Detect which cell encompasses the target text, then output its (x, y) center coordinate. 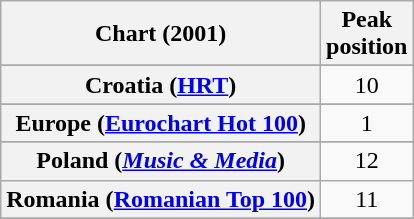
12 (367, 161)
Poland (Music & Media) (161, 161)
Europe (Eurochart Hot 100) (161, 123)
Romania (Romanian Top 100) (161, 199)
Peakposition (367, 34)
11 (367, 199)
Chart (2001) (161, 34)
10 (367, 85)
Croatia (HRT) (161, 85)
1 (367, 123)
